Extract the [x, y] coordinate from the center of the cell holding the provided text.  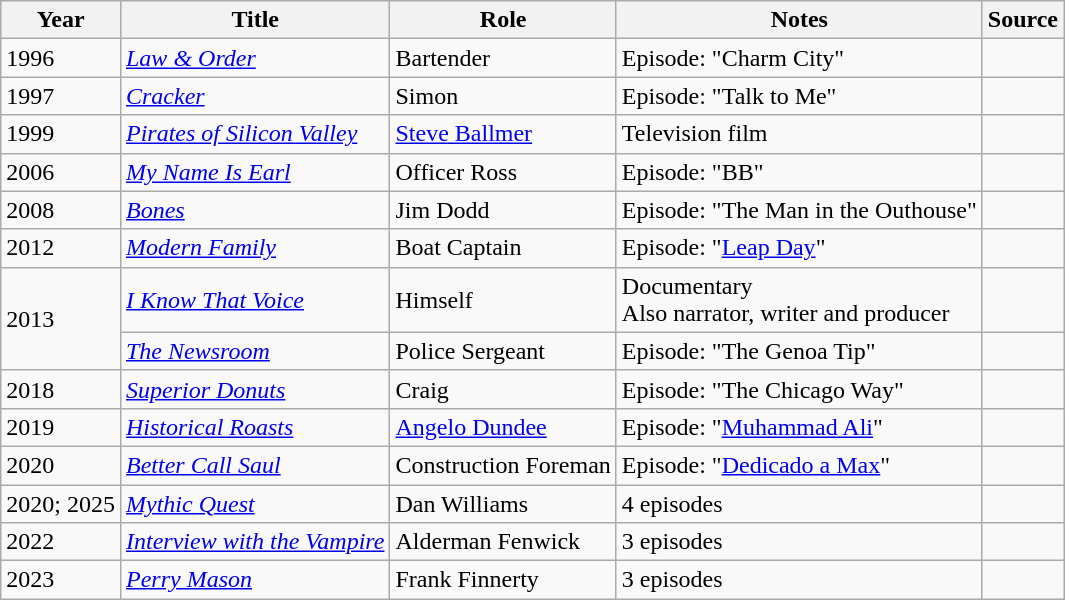
The Newsroom [254, 351]
Pirates of Silicon Valley [254, 134]
Episode: "The Chicago Way" [799, 389]
Episode: "Talk to Me" [799, 96]
Episode: "Leap Day" [799, 248]
Frank Finnerty [503, 580]
Police Sergeant [503, 351]
Better Call Saul [254, 465]
4 episodes [799, 503]
Alderman Fenwick [503, 542]
I Know That Voice [254, 300]
1996 [61, 58]
Historical Roasts [254, 427]
Cracker [254, 96]
Episode: "The Genoa Tip" [799, 351]
2020; 2025 [61, 503]
Television film [799, 134]
Episode: "BB" [799, 172]
2022 [61, 542]
Episode: "Charm City" [799, 58]
Steve Ballmer [503, 134]
Officer Ross [503, 172]
2012 [61, 248]
Simon [503, 96]
Himself [503, 300]
Angelo Dundee [503, 427]
Year [61, 20]
Boat Captain [503, 248]
Source [1022, 20]
2023 [61, 580]
1999 [61, 134]
Title [254, 20]
Superior Donuts [254, 389]
Interview with the Vampire [254, 542]
DocumentaryAlso narrator, writer and producer [799, 300]
Bartender [503, 58]
My Name Is Earl [254, 172]
Mythic Quest [254, 503]
Construction Foreman [503, 465]
2019 [61, 427]
Role [503, 20]
2008 [61, 210]
2013 [61, 318]
Episode: "Muhammad Ali" [799, 427]
Modern Family [254, 248]
Episode: "The Man in the Outhouse" [799, 210]
2006 [61, 172]
Dan Williams [503, 503]
Law & Order [254, 58]
Craig [503, 389]
2018 [61, 389]
Notes [799, 20]
Bones [254, 210]
Jim Dodd [503, 210]
Episode: "Dedicado a Max" [799, 465]
2020 [61, 465]
Perry Mason [254, 580]
1997 [61, 96]
